Find where the given text appears and provide that cell's center as (x, y) coordinate. 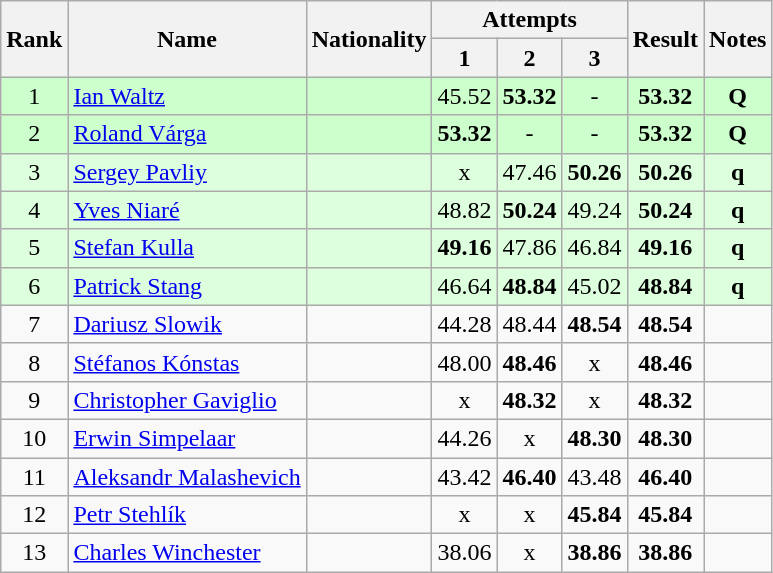
Stéfanos Kónstas (187, 362)
10 (34, 438)
Dariusz Slowik (187, 324)
43.48 (594, 477)
Stefan Kulla (187, 248)
Petr Stehlík (187, 515)
47.86 (530, 248)
38.06 (464, 553)
44.26 (464, 438)
Patrick Stang (187, 286)
7 (34, 324)
6 (34, 286)
46.64 (464, 286)
49.24 (594, 210)
47.46 (530, 172)
Roland Várga (187, 134)
Sergey Pavliy (187, 172)
Name (187, 39)
8 (34, 362)
9 (34, 400)
48.44 (530, 324)
48.00 (464, 362)
48.82 (464, 210)
Christopher Gaviglio (187, 400)
Aleksandr Malashevich (187, 477)
4 (34, 210)
Erwin Simpelaar (187, 438)
Charles Winchester (187, 553)
11 (34, 477)
44.28 (464, 324)
43.42 (464, 477)
12 (34, 515)
45.02 (594, 286)
Nationality (369, 39)
Result (665, 39)
Notes (738, 39)
Rank (34, 39)
45.52 (464, 96)
Attempts (530, 20)
13 (34, 553)
46.84 (594, 248)
Yves Niaré (187, 210)
5 (34, 248)
Ian Waltz (187, 96)
